Return the (X, Y) coordinate for the center point of the cell that contains the specified text.  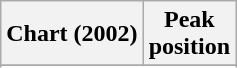
Chart (2002) (72, 34)
Peakposition (189, 34)
